Locate the cell with the specified text and output its (x, y) center coordinate. 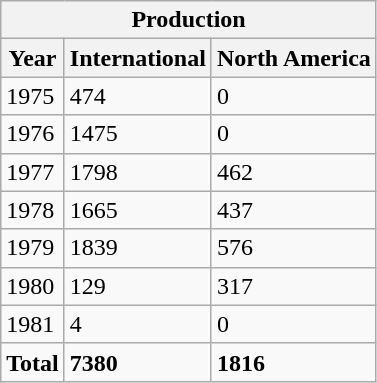
1981 (33, 324)
474 (138, 96)
4 (138, 324)
1816 (294, 362)
317 (294, 286)
1976 (33, 134)
Production (189, 20)
Year (33, 58)
North America (294, 58)
1975 (33, 96)
7380 (138, 362)
462 (294, 172)
1798 (138, 172)
1980 (33, 286)
576 (294, 248)
Total (33, 362)
1839 (138, 248)
129 (138, 286)
437 (294, 210)
1979 (33, 248)
1977 (33, 172)
International (138, 58)
1475 (138, 134)
1665 (138, 210)
1978 (33, 210)
